Identify which cell holds the provided text, then report its (X, Y) central coordinate. 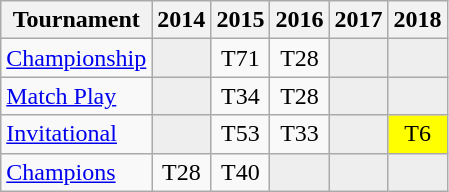
2016 (300, 20)
T40 (240, 172)
T53 (240, 134)
2014 (182, 20)
T33 (300, 134)
Championship (76, 58)
2015 (240, 20)
T34 (240, 96)
Champions (76, 172)
Match Play (76, 96)
T71 (240, 58)
2017 (358, 20)
Invitational (76, 134)
2018 (418, 20)
Tournament (76, 20)
T6 (418, 134)
